Determine the (X, Y) coordinate at the center of the cell enclosing the given text.  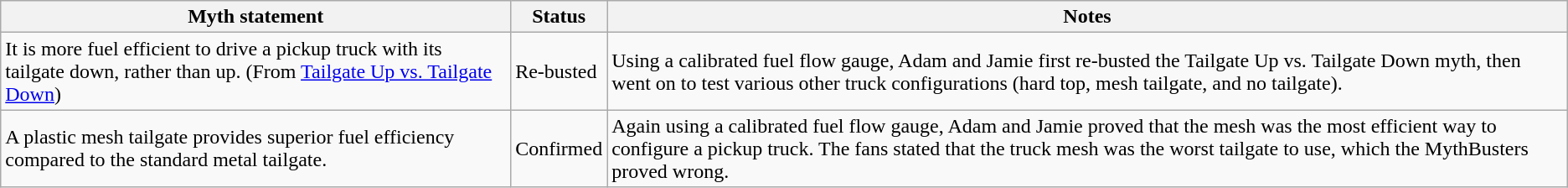
It is more fuel efficient to drive a pickup truck with its tailgate down, rather than up. (From Tailgate Up vs. Tailgate Down) (256, 71)
Confirmed (560, 149)
Notes (1087, 17)
A plastic mesh tailgate provides superior fuel efficiency compared to the standard metal tailgate. (256, 149)
Re-busted (560, 71)
Status (560, 17)
Myth statement (256, 17)
